Search for the cell housing the specified text and yield its (X, Y) center coordinate. 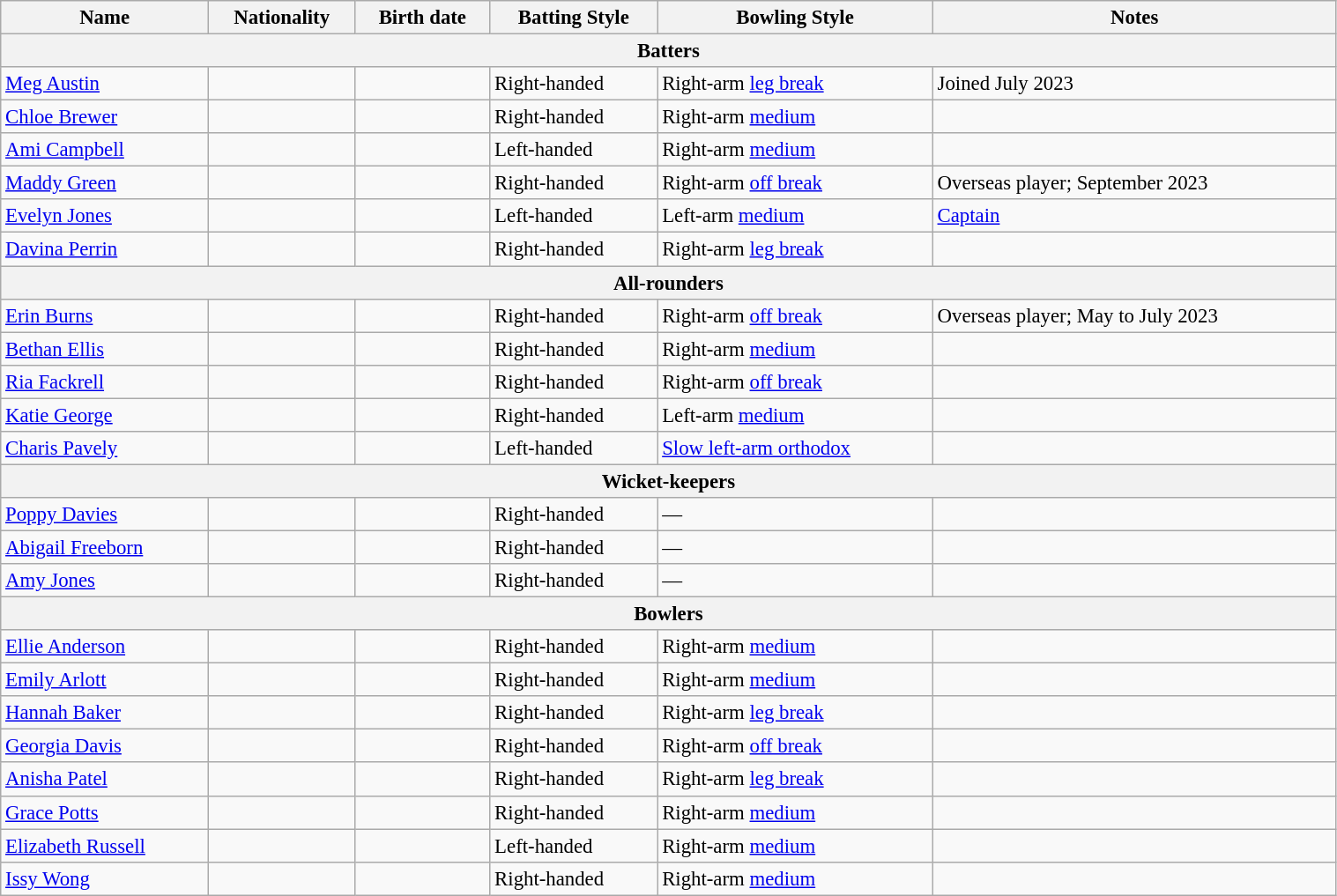
All-rounders (668, 283)
Ria Fackrell (105, 381)
Batting Style (574, 18)
Bowling Style (795, 18)
Overseas player; May to July 2023 (1134, 315)
Meg Austin (105, 84)
Grace Potts (105, 812)
Elizabeth Russell (105, 846)
Poppy Davies (105, 515)
Notes (1134, 18)
Katie George (105, 415)
Captain (1134, 216)
Davina Perrin (105, 249)
Batters (668, 51)
Hannah Baker (105, 713)
Bowlers (668, 614)
Georgia Davis (105, 746)
Amy Jones (105, 581)
Slow left-arm orthodox (795, 448)
Erin Burns (105, 315)
Joined July 2023 (1134, 84)
Maddy Green (105, 183)
Name (105, 18)
Charis Pavely (105, 448)
Wicket-keepers (668, 481)
Ellie Anderson (105, 647)
Anisha Patel (105, 780)
Birth date (423, 18)
Chloe Brewer (105, 117)
Overseas player; September 2023 (1134, 183)
Issy Wong (105, 878)
Abigail Freeborn (105, 547)
Bethan Ellis (105, 349)
Nationality (282, 18)
Ami Campbell (105, 150)
Emily Arlott (105, 680)
Evelyn Jones (105, 216)
